Search for the cell housing the specified text and yield its (X, Y) center coordinate. 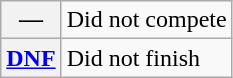
Did not compete (146, 20)
DNF (31, 58)
— (31, 20)
Did not finish (146, 58)
